Provide the (x, y) coordinate of the cell's center where the given text is located.  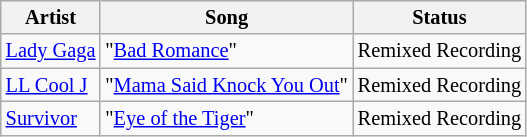
"Mama Said Knock You Out" (226, 85)
LL Cool J (51, 85)
"Eye of the Tiger" (226, 118)
Status (440, 17)
"Bad Romance" (226, 51)
Artist (51, 17)
Song (226, 17)
Survivor (51, 118)
Lady Gaga (51, 51)
